Pinpoint the cell where the given text exists, returning its [X, Y] midpoint coordinate. 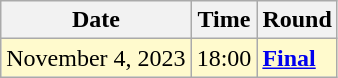
18:00 [224, 58]
Round [297, 20]
Final [297, 58]
Time [224, 20]
Date [96, 20]
November 4, 2023 [96, 58]
